Capture the cell that displays the provided text and extract its (x, y) central coordinate. 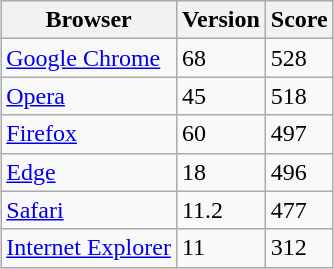
68 (220, 58)
496 (299, 172)
477 (299, 210)
Firefox (89, 134)
Internet Explorer (89, 248)
Safari (89, 210)
528 (299, 58)
Edge (89, 172)
Browser (89, 20)
312 (299, 248)
60 (220, 134)
Opera (89, 96)
Version (220, 20)
518 (299, 96)
497 (299, 134)
11.2 (220, 210)
Google Chrome (89, 58)
Score (299, 20)
18 (220, 172)
45 (220, 96)
11 (220, 248)
